Output the [x, y] coordinate of the center of the cell containing the given text.  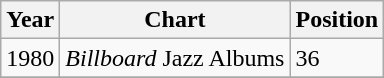
1980 [30, 58]
36 [337, 58]
Year [30, 20]
Billboard Jazz Albums [175, 58]
Chart [175, 20]
Position [337, 20]
